Provide the (x, y) coordinate of the cell's center where the given text is located.  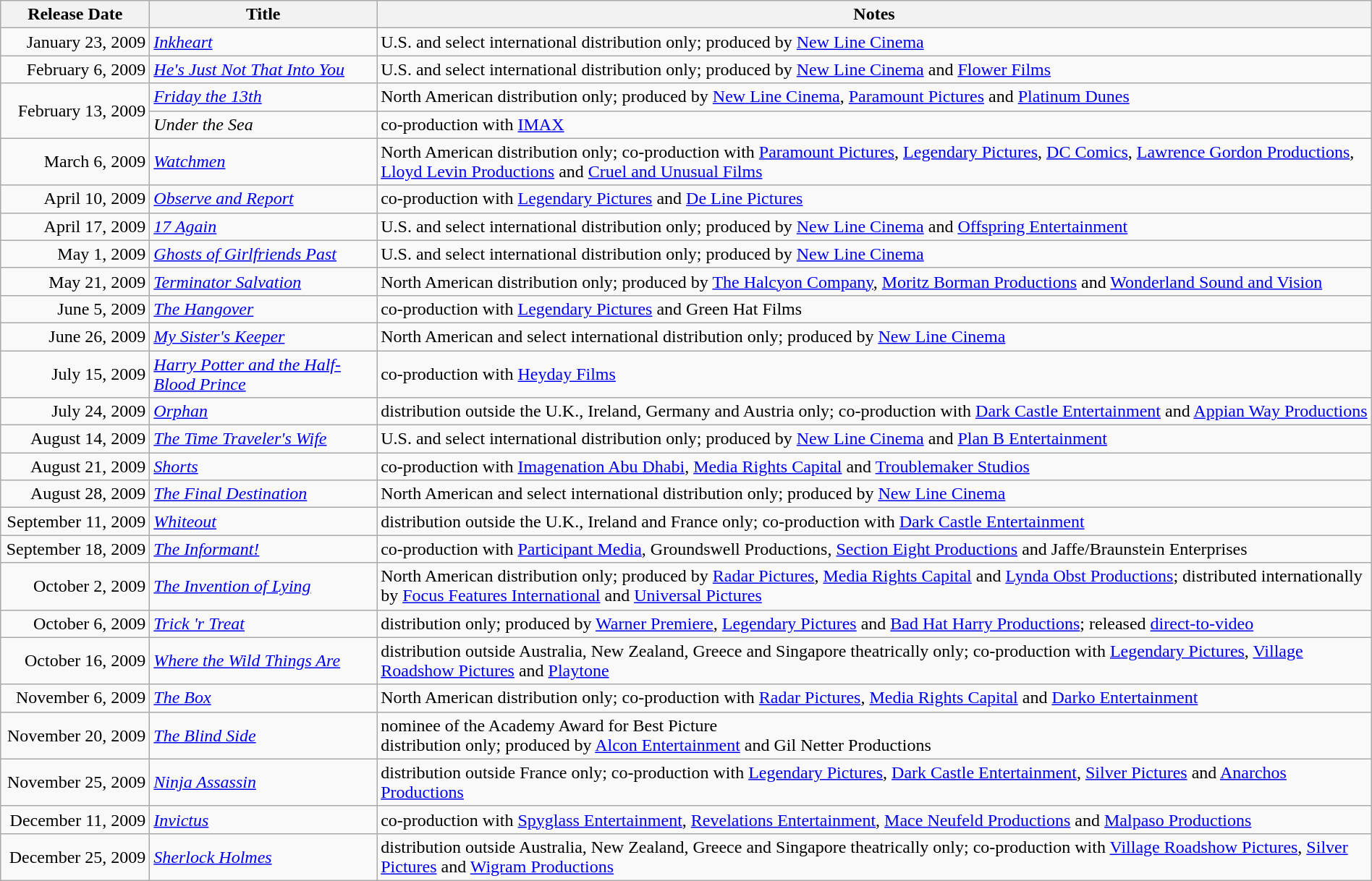
Under the Sea (263, 124)
co-production with Heyday Films (874, 373)
September 11, 2009 (75, 522)
January 23, 2009 (75, 42)
August 21, 2009 (75, 467)
Title (263, 14)
17 Again (263, 226)
North American distribution only; produced by New Line Cinema, Paramount Pictures and Platinum Dunes (874, 97)
October 6, 2009 (75, 623)
November 25, 2009 (75, 783)
October 16, 2009 (75, 661)
distribution outside the U.K., Ireland, Germany and Austria only; co-production with Dark Castle Entertainment and Appian Way Productions (874, 412)
distribution outside France only; co-production with Legendary Pictures, Dark Castle Entertainment, Silver Pictures and Anarchos Productions (874, 783)
U.S. and select international distribution only; produced by New Line Cinema and Flower Films (874, 69)
The Box (263, 698)
The Final Destination (263, 494)
Shorts (263, 467)
April 10, 2009 (75, 199)
Watchmen (263, 162)
co-production with IMAX (874, 124)
November 6, 2009 (75, 698)
September 18, 2009 (75, 549)
co-production with Legendary Pictures and Green Hat Films (874, 309)
Observe and Report (263, 199)
Sherlock Holmes (263, 856)
U.S. and select international distribution only; produced by New Line Cinema and Plan B Entertainment (874, 439)
Invictus (263, 820)
August 14, 2009 (75, 439)
Terminator Salvation (263, 281)
Inkheart (263, 42)
co-production with Spyglass Entertainment, Revelations Entertainment, Mace Neufeld Productions and Malpaso Productions (874, 820)
June 5, 2009 (75, 309)
November 20, 2009 (75, 735)
Ghosts of Girlfriends Past (263, 254)
August 28, 2009 (75, 494)
Whiteout (263, 522)
Harry Potter and the Half-Blood Prince (263, 373)
distribution only; produced by Warner Premiere, Legendary Pictures and Bad Hat Harry Productions; released direct-to-video (874, 623)
July 15, 2009 (75, 373)
distribution outside the U.K., Ireland and France only; co-production with Dark Castle Entertainment (874, 522)
October 2, 2009 (75, 586)
The Hangover (263, 309)
co-production with Imagenation Abu Dhabi, Media Rights Capital and Troublemaker Studios (874, 467)
Orphan (263, 412)
nominee of the Academy Award for Best Picturedistribution only; produced by Alcon Entertainment and Gil Netter Productions (874, 735)
North American distribution only; co-production with Radar Pictures, Media Rights Capital and Darko Entertainment (874, 698)
Trick 'r Treat (263, 623)
February 13, 2009 (75, 111)
December 25, 2009 (75, 856)
The Time Traveler's Wife (263, 439)
Friday the 13th (263, 97)
July 24, 2009 (75, 412)
The Invention of Lying (263, 586)
He's Just Not That Into You (263, 69)
December 11, 2009 (75, 820)
February 6, 2009 (75, 69)
Notes (874, 14)
Ninja Assassin (263, 783)
co-production with Legendary Pictures and De Line Pictures (874, 199)
North American distribution only; produced by The Halcyon Company, Moritz Borman Productions and Wonderland Sound and Vision (874, 281)
June 26, 2009 (75, 336)
Release Date (75, 14)
Where the Wild Things Are (263, 661)
March 6, 2009 (75, 162)
May 1, 2009 (75, 254)
May 21, 2009 (75, 281)
co-production with Participant Media, Groundswell Productions, Section Eight Productions and Jaffe/Braunstein Enterprises (874, 549)
The Blind Side (263, 735)
April 17, 2009 (75, 226)
U.S. and select international distribution only; produced by New Line Cinema and Offspring Entertainment (874, 226)
My Sister's Keeper (263, 336)
The Informant! (263, 549)
